Identify which cell holds the provided text, then report its [x, y] central coordinate. 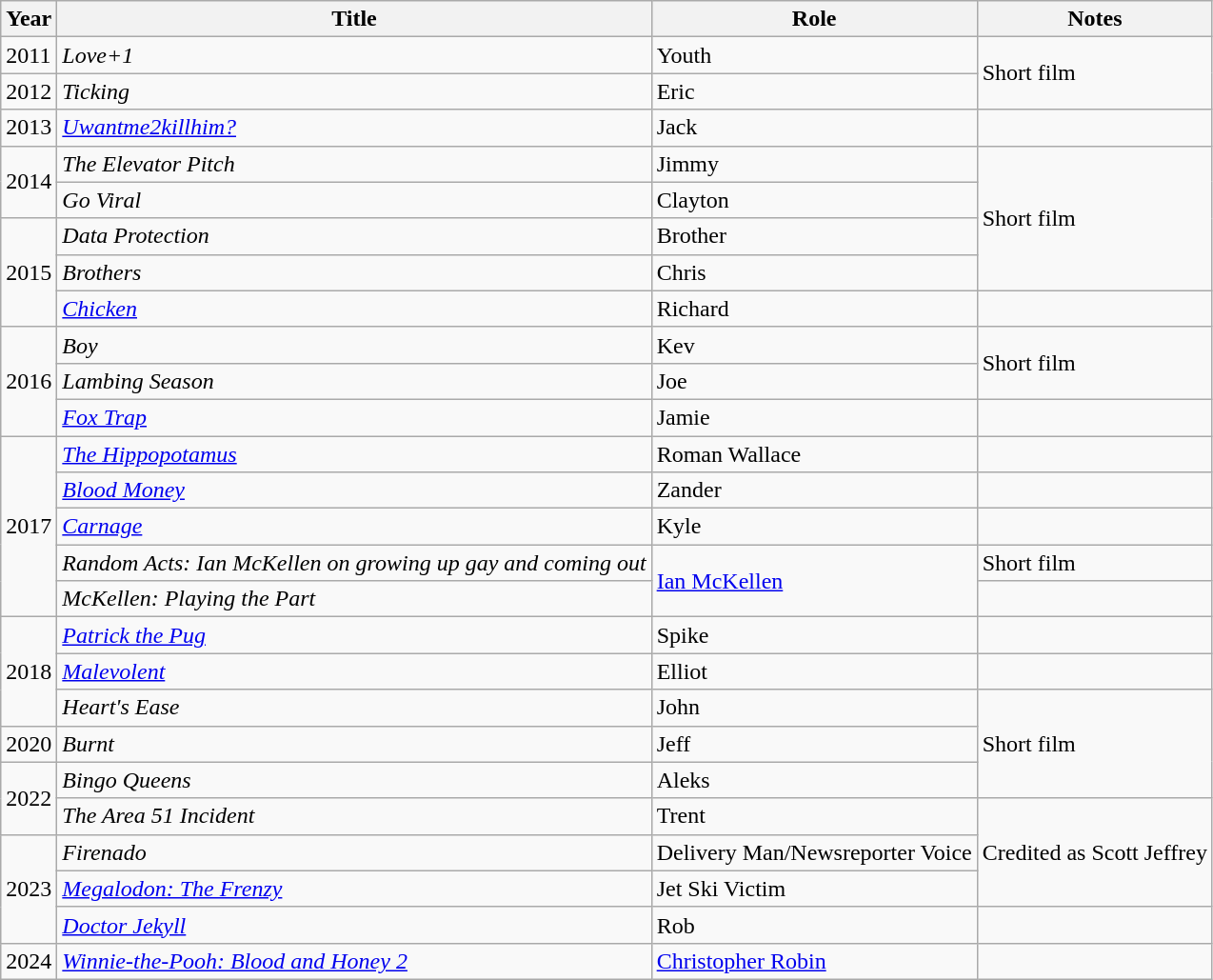
McKellen: Playing the Part [354, 599]
Eric [814, 91]
Burnt [354, 744]
Rob [814, 925]
Chicken [354, 309]
Firenado [354, 852]
2018 [29, 671]
Bingo Queens [354, 780]
Lambing Season [354, 381]
Ticking [354, 91]
The Elevator Pitch [354, 164]
2014 [29, 182]
Random Acts: Ian McKellen on growing up gay and coming out [354, 563]
Delivery Man/Newsreporter Voice [814, 852]
Jimmy [814, 164]
The Hippopotamus [354, 454]
Richard [814, 309]
Uwantme2killhim? [354, 128]
Carnage [354, 527]
Spike [814, 635]
2015 [29, 272]
Chris [814, 272]
Kev [814, 345]
Doctor Jekyll [354, 925]
Notes [1095, 19]
Ian McKellen [814, 581]
Love+1 [354, 55]
2016 [29, 381]
Kyle [814, 527]
2012 [29, 91]
Roman Wallace [814, 454]
Year [29, 19]
Title [354, 19]
2022 [29, 798]
Jeff [814, 744]
Clayton [814, 200]
2024 [29, 961]
Fox Trap [354, 417]
Aleks [814, 780]
2013 [29, 128]
Blood Money [354, 490]
2017 [29, 527]
Zander [814, 490]
Boy [354, 345]
2020 [29, 744]
Megalodon: The Frenzy [354, 889]
Credited as Scott Jeffrey [1095, 852]
2011 [29, 55]
Patrick the Pug [354, 635]
Jack [814, 128]
Heart's Ease [354, 708]
Youth [814, 55]
Elliot [814, 671]
Go Viral [354, 200]
2023 [29, 889]
Brothers [354, 272]
The Area 51 Incident [354, 816]
Jamie [814, 417]
Role [814, 19]
John [814, 708]
Brother [814, 236]
Data Protection [354, 236]
Trent [814, 816]
Christopher Robin [814, 961]
Jet Ski Victim [814, 889]
Malevolent [354, 671]
Winnie-the-Pooh: Blood and Honey 2 [354, 961]
Joe [814, 381]
